Provide the [x, y] coordinate of the cell's center where the given text is located.  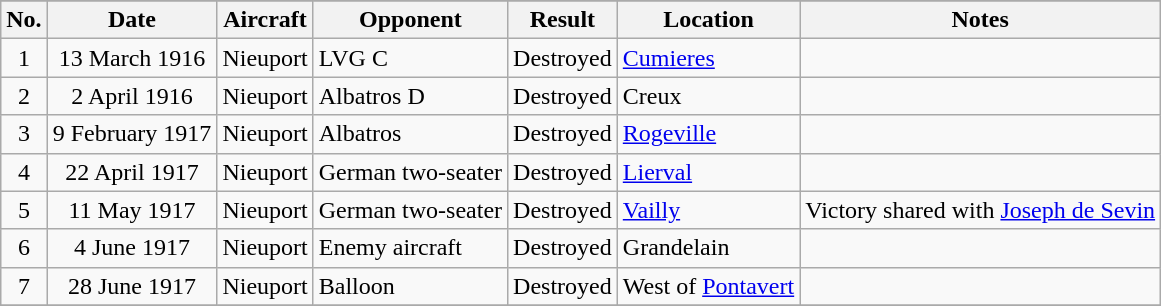
LVG C [410, 58]
22 April 1917 [132, 172]
2 April 1916 [132, 96]
No. [24, 20]
4 [24, 172]
West of Pontavert [708, 286]
Location [708, 20]
3 [24, 134]
Opponent [410, 20]
Date [132, 20]
Notes [980, 20]
7 [24, 286]
11 May 1917 [132, 210]
Balloon [410, 286]
Rogeville [708, 134]
13 March 1916 [132, 58]
Victory shared with Joseph de Sevin [980, 210]
28 June 1917 [132, 286]
Result [563, 20]
Grandelain [708, 248]
5 [24, 210]
2 [24, 96]
Lierval [708, 172]
6 [24, 248]
1 [24, 58]
Vailly [708, 210]
9 February 1917 [132, 134]
Albatros D [410, 96]
Aircraft [265, 20]
4 June 1917 [132, 248]
Enemy aircraft [410, 248]
Albatros [410, 134]
Creux [708, 96]
Cumieres [708, 58]
